From the cell containing the given text, extract its center point as [x, y] coordinate. 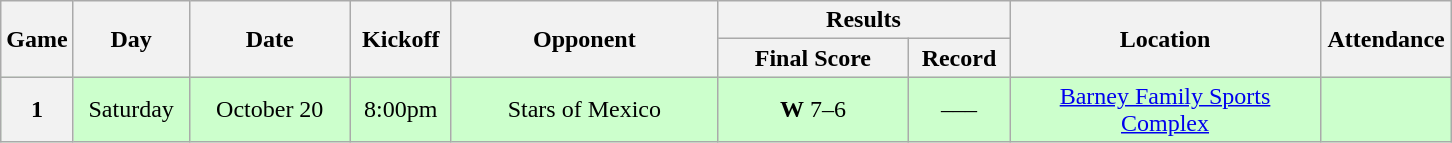
Barney Family Sports Complex [1166, 110]
Record [958, 58]
Location [1166, 39]
Attendance [1386, 39]
Final Score [812, 58]
8:00pm [400, 110]
October 20 [270, 110]
Kickoff [400, 39]
––– [958, 110]
Date [270, 39]
Results [863, 20]
Game [37, 39]
Stars of Mexico [584, 110]
W 7–6 [812, 110]
Saturday [131, 110]
Opponent [584, 39]
Day [131, 39]
1 [37, 110]
